Return the (X, Y) coordinate for the center point of the cell that contains the specified text.  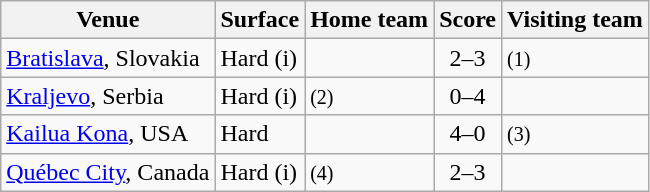
Home team (370, 20)
Kraljevo, Serbia (108, 96)
Visiting team (576, 20)
Surface (260, 20)
Québec City, Canada (108, 172)
(2) (370, 96)
(1) (576, 58)
Kailua Kona, USA (108, 134)
(4) (370, 172)
4–0 (468, 134)
(3) (576, 134)
Bratislava, Slovakia (108, 58)
Hard (260, 134)
Venue (108, 20)
0–4 (468, 96)
Score (468, 20)
